Output the [X, Y] coordinate of the center of the cell containing the given text.  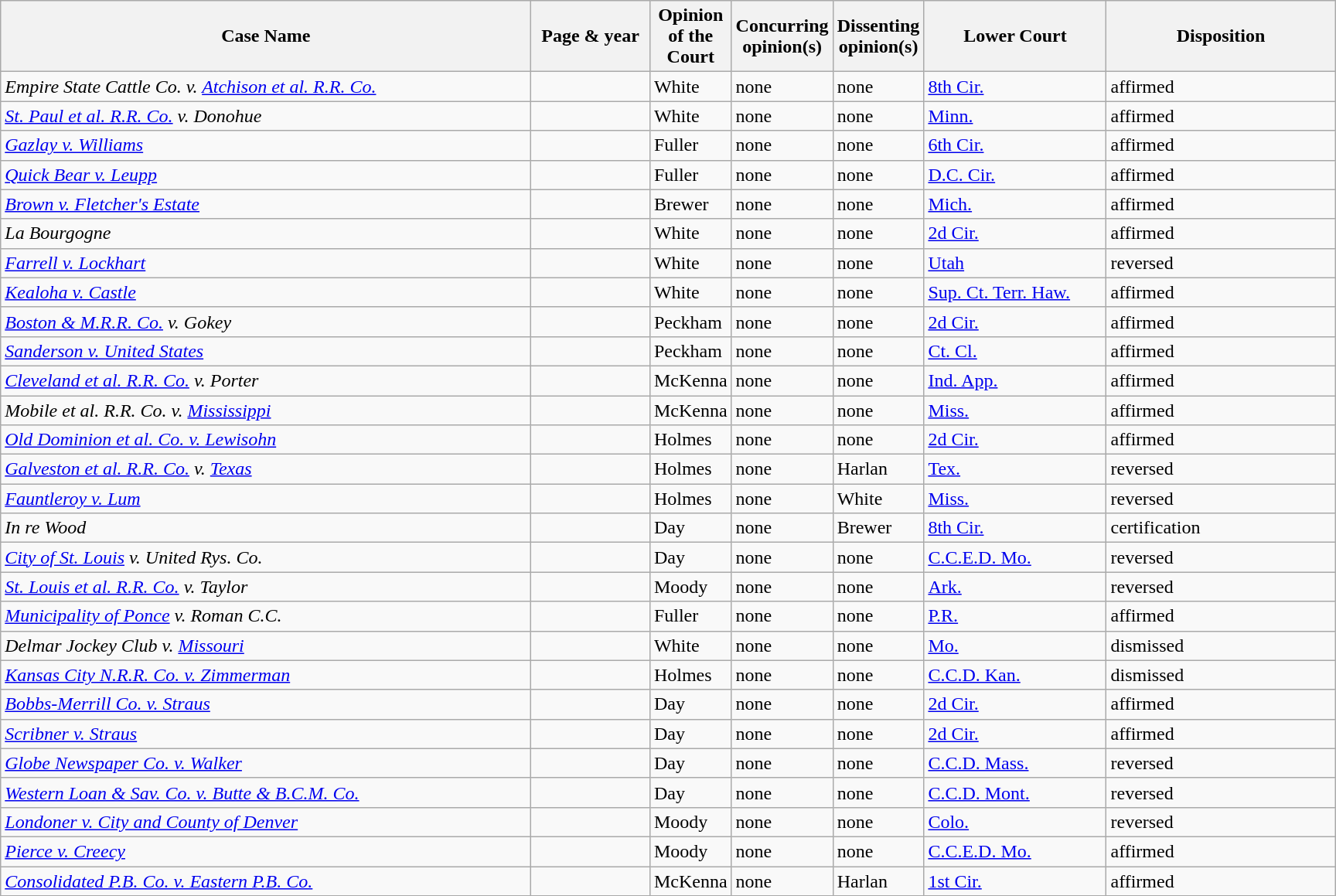
C.C.D. Mass. [1015, 763]
Mobile et al. R.R. Co. v. Mississippi [266, 411]
Page & year [591, 36]
Mich. [1015, 204]
Londoner v. City and County of Denver [266, 822]
Sanderson v. United States [266, 351]
Old Dominion et al. Co. v. Lewisohn [266, 440]
Disposition [1221, 36]
Globe Newspaper Co. v. Walker [266, 763]
certification [1221, 528]
Cleveland et al. R.R. Co. v. Porter [266, 380]
Quick Bear v. Leupp [266, 175]
Empire State Cattle Co. v. Atchison et al. R.R. Co. [266, 87]
Lower Court [1015, 36]
Pierce v. Creecy [266, 851]
La Bourgogne [266, 233]
Ind. App. [1015, 380]
Brown v. Fletcher's Estate [266, 204]
St. Paul et al. R.R. Co. v. Donohue [266, 116]
Colo. [1015, 822]
Delmar Jockey Club v. Missouri [266, 646]
Fauntleroy v. Lum [266, 499]
Mo. [1015, 646]
Ark. [1015, 587]
Bobbs-Merrill Co. v. Straus [266, 704]
Kansas City N.R.R. Co. v. Zimmerman [266, 675]
Dissenting opinion(s) [878, 36]
Boston & M.R.R. Co. v. Gokey [266, 322]
P.R. [1015, 616]
Tex. [1015, 469]
St. Louis et al. R.R. Co. v. Taylor [266, 587]
C.C.D. Mont. [1015, 792]
Scribner v. Straus [266, 734]
Farrell v. Lockhart [266, 263]
D.C. Cir. [1015, 175]
Municipality of Ponce v. Roman C.C. [266, 616]
Case Name [266, 36]
Concurring opinion(s) [782, 36]
Ct. Cl. [1015, 351]
Western Loan & Sav. Co. v. Butte & B.C.M. Co. [266, 792]
Kealoha v. Castle [266, 292]
Utah [1015, 263]
City of St. Louis v. United Rys. Co. [266, 557]
Sup. Ct. Terr. Haw. [1015, 292]
Gazlay v. Williams [266, 145]
Galveston et al. R.R. Co. v. Texas [266, 469]
Opinion of the Court [690, 36]
In re Wood [266, 528]
Minn. [1015, 116]
1st Cir. [1015, 881]
6th Cir. [1015, 145]
C.C.D. Kan. [1015, 675]
Consolidated P.B. Co. v. Eastern P.B. Co. [266, 881]
